Output the (x, y) coordinate of the center of the cell containing the given text.  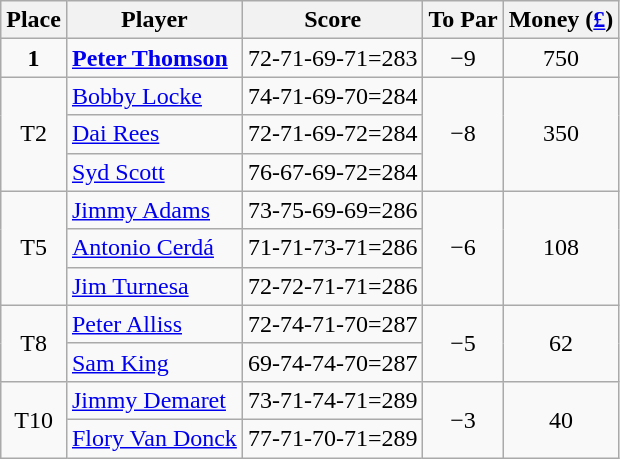
T5 (34, 248)
Peter Alliss (154, 324)
72-74-71-70=287 (332, 324)
Bobby Locke (154, 96)
Flory Van Donck (154, 438)
76-67-69-72=284 (332, 172)
Jimmy Adams (154, 210)
T2 (34, 134)
71-71-73-71=286 (332, 248)
72-72-71-71=286 (332, 286)
750 (561, 58)
1 (34, 58)
74-71-69-70=284 (332, 96)
69-74-74-70=287 (332, 362)
Dai Rees (154, 134)
Score (332, 20)
To Par (463, 20)
−5 (463, 343)
Sam King (154, 362)
−3 (463, 419)
−9 (463, 58)
72-71-69-72=284 (332, 134)
73-71-74-71=289 (332, 400)
Antonio Cerdá (154, 248)
T10 (34, 419)
−8 (463, 134)
Player (154, 20)
Place (34, 20)
T8 (34, 343)
350 (561, 134)
Money (£) (561, 20)
77-71-70-71=289 (332, 438)
Jimmy Demaret (154, 400)
40 (561, 419)
108 (561, 248)
72-71-69-71=283 (332, 58)
Peter Thomson (154, 58)
73-75-69-69=286 (332, 210)
62 (561, 343)
Syd Scott (154, 172)
−6 (463, 248)
Jim Turnesa (154, 286)
